Extract the (x, y) coordinate from the center of the cell holding the provided text.  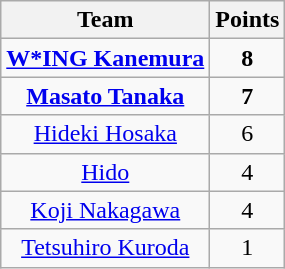
Hideki Hosaka (106, 134)
6 (248, 134)
7 (248, 96)
Hido (106, 172)
1 (248, 248)
Team (106, 20)
Points (248, 20)
Masato Tanaka (106, 96)
Tetsuhiro Kuroda (106, 248)
W*ING Kanemura (106, 58)
Koji Nakagawa (106, 210)
8 (248, 58)
